Capture the cell that displays the provided text and extract its (x, y) central coordinate. 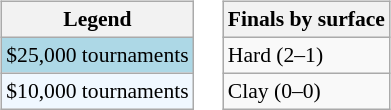
$25,000 tournaments (97, 55)
Hard (2–1) (306, 55)
$10,000 tournaments (97, 91)
Legend (97, 20)
Finals by surface (306, 20)
Clay (0–0) (306, 91)
